Detect which cell encompasses the target text, then output its [X, Y] center coordinate. 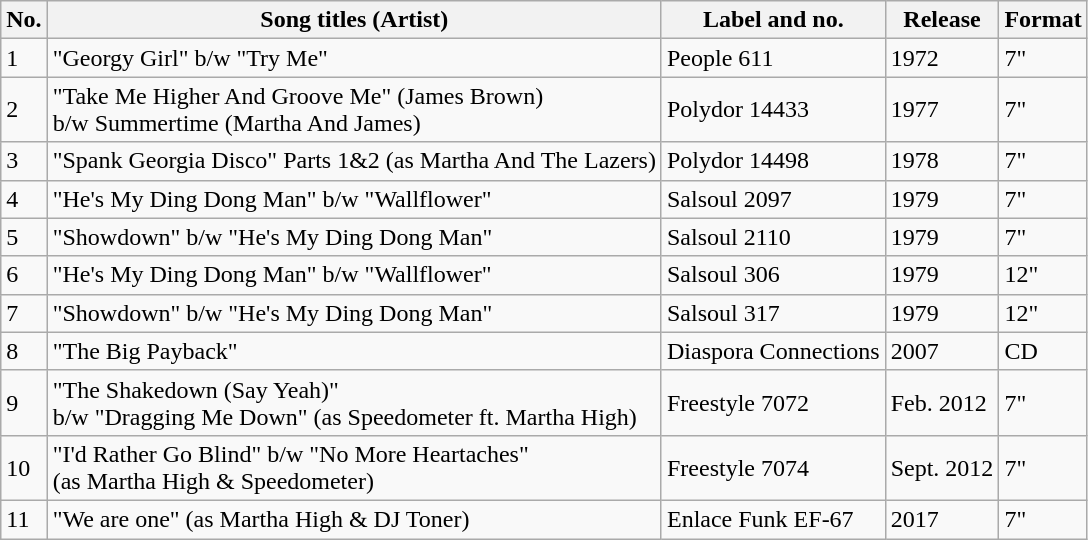
Feb. 2012 [942, 402]
"We are one" (as Martha High & DJ Toner) [354, 519]
10 [24, 468]
Song titles (Artist) [354, 20]
2 [24, 110]
"The Big Payback" [354, 351]
Salsoul 2110 [773, 237]
6 [24, 275]
Salsoul 317 [773, 313]
"The Shakedown (Say Yeah)" b/w "Dragging Me Down" (as Speedometer ft. Martha High) [354, 402]
"Take Me Higher And Groove Me" (James Brown)b/w Summertime (Martha And James) [354, 110]
1972 [942, 58]
Release [942, 20]
People 611 [773, 58]
3 [24, 161]
2007 [942, 351]
Polydor 14498 [773, 161]
"I'd Rather Go Blind" b/w "No More Heartaches" (as Martha High & Speedometer) [354, 468]
4 [24, 199]
Freestyle 7072 [773, 402]
Salsoul 306 [773, 275]
Label and no. [773, 20]
8 [24, 351]
2017 [942, 519]
Salsoul 2097 [773, 199]
Freestyle 7074 [773, 468]
No. [24, 20]
CD [1043, 351]
11 [24, 519]
5 [24, 237]
Polydor 14433 [773, 110]
"Spank Georgia Disco" Parts 1&2 (as Martha And The Lazers) [354, 161]
"Georgy Girl" b/w "Try Me" [354, 58]
7 [24, 313]
Diaspora Connections [773, 351]
Enlace Funk EF-67 [773, 519]
1978 [942, 161]
1977 [942, 110]
9 [24, 402]
1 [24, 58]
Sept. 2012 [942, 468]
Format [1043, 20]
